Capture the cell that displays the provided text and extract its (X, Y) central coordinate. 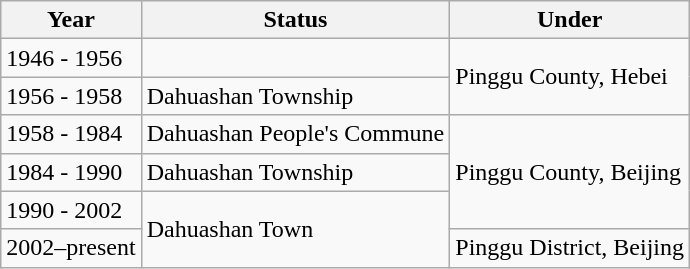
2002–present (71, 248)
1990 - 2002 (71, 210)
Pinggu District, Beijing (570, 248)
Dahuashan People's Commune (296, 134)
1958 - 1984 (71, 134)
Pinggu County, Beijing (570, 172)
1946 - 1956 (71, 58)
Pinggu County, Hebei (570, 77)
Status (296, 20)
Under (570, 20)
1956 - 1958 (71, 96)
Year (71, 20)
1984 - 1990 (71, 172)
Dahuashan Town (296, 229)
